Scan for the cell matching the given text and deliver its (x, y) coordinate at center. 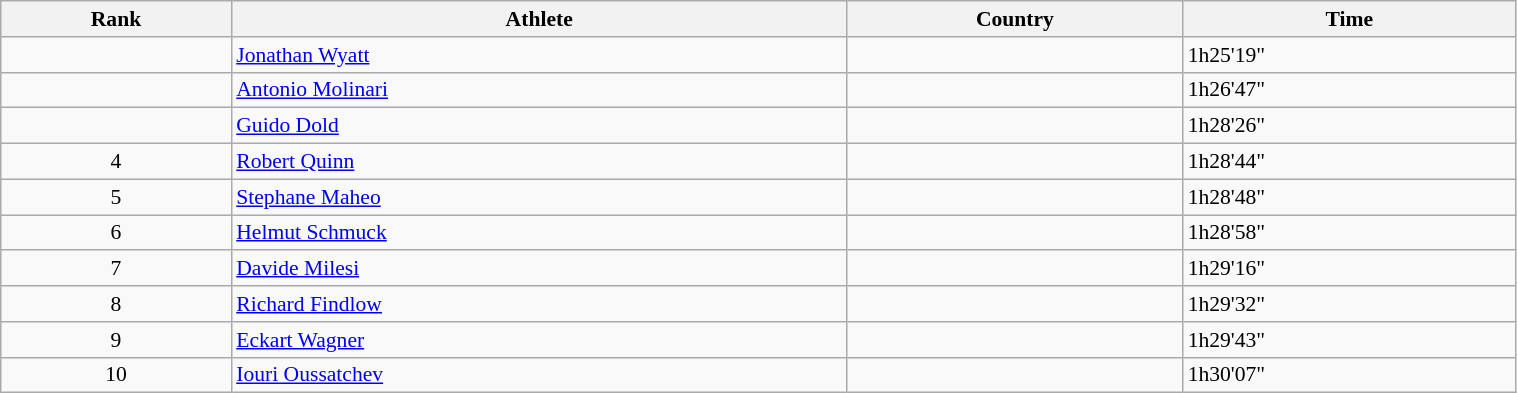
Eckart Wagner (539, 340)
1h26'47" (1350, 90)
Helmut Schmuck (539, 233)
Time (1350, 19)
Country (1014, 19)
7 (116, 269)
5 (116, 197)
10 (116, 375)
1h25'19" (1350, 55)
9 (116, 340)
1h29'16" (1350, 269)
1h28'58" (1350, 233)
Richard Findlow (539, 304)
1h29'32" (1350, 304)
1h28'26" (1350, 126)
Jonathan Wyatt (539, 55)
Athlete (539, 19)
Robert Quinn (539, 162)
1h28'48" (1350, 197)
Rank (116, 19)
Iouri Oussatchev (539, 375)
Guido Dold (539, 126)
1h30'07" (1350, 375)
Davide Milesi (539, 269)
Stephane Maheo (539, 197)
6 (116, 233)
4 (116, 162)
8 (116, 304)
1h28'44" (1350, 162)
Antonio Molinari (539, 90)
1h29'43" (1350, 340)
